Locate the cell with the specified text and output its [X, Y] center coordinate. 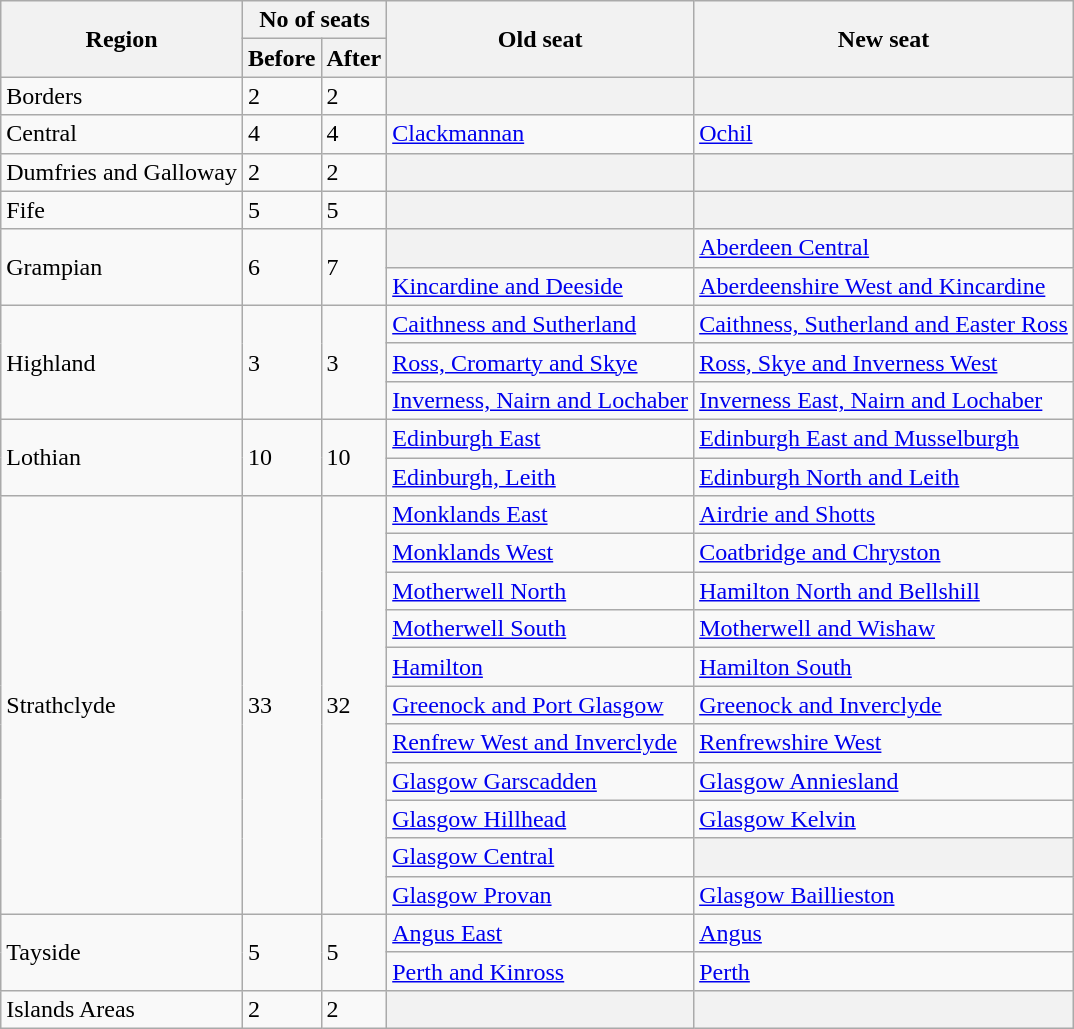
Angus [884, 933]
Renfrew West and Inverclyde [540, 743]
Glasgow Provan [540, 895]
Old seat [540, 39]
Glasgow Garscadden [540, 781]
Caithness, Sutherland and Easter Ross [884, 324]
Islands Areas [122, 1009]
Ross, Cromarty and Skye [540, 362]
Glasgow Kelvin [884, 819]
Perth [884, 971]
Edinburgh, Leith [540, 477]
6 [282, 267]
Inverness, Nairn and Lochaber [540, 400]
Caithness and Sutherland [540, 324]
Angus East [540, 933]
Edinburgh East [540, 438]
Airdrie and Shotts [884, 515]
Highland [122, 362]
Borders [122, 96]
Aberdeenshire West and Kincardine [884, 286]
Edinburgh North and Leith [884, 477]
Before [282, 58]
Glasgow Baillieston [884, 895]
Monklands West [540, 553]
Ross, Skye and Inverness West [884, 362]
Dumfries and Galloway [122, 172]
Strathclyde [122, 706]
Hamilton South [884, 667]
7 [354, 267]
Perth and Kinross [540, 971]
Edinburgh East and Musselburgh [884, 438]
Inverness East, Nairn and Lochaber [884, 400]
No of seats [314, 20]
Hamilton [540, 667]
Ochil [884, 134]
Kincardine and Deeside [540, 286]
Aberdeen Central [884, 248]
Central [122, 134]
Fife [122, 210]
33 [282, 706]
Grampian [122, 267]
Glasgow Central [540, 857]
Region [122, 39]
Motherwell and Wishaw [884, 629]
Greenock and Port Glasgow [540, 705]
Motherwell North [540, 591]
Monklands East [540, 515]
Clackmannan [540, 134]
Renfrewshire West [884, 743]
Glasgow Hillhead [540, 819]
Coatbridge and Chryston [884, 553]
Greenock and Inverclyde [884, 705]
Glasgow Anniesland [884, 781]
Motherwell South [540, 629]
Tayside [122, 952]
32 [354, 706]
New seat [884, 39]
Lothian [122, 457]
After [354, 58]
Hamilton North and Bellshill [884, 591]
